Find where the given text appears and provide that cell's center as [x, y] coordinate. 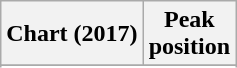
Chart (2017) [72, 34]
Peak position [189, 34]
